Provide the [x, y] coordinate of the cell's center where the given text is located.  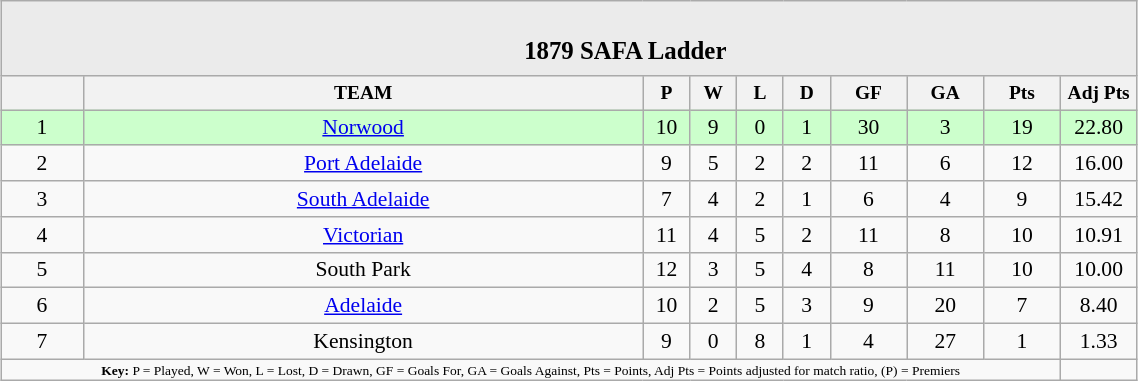
L [760, 94]
27 [946, 342]
P [666, 94]
GF [868, 94]
1.33 [1098, 342]
Pts [1022, 94]
Norwood [363, 128]
10.91 [1098, 235]
Kensington [363, 342]
15.42 [1098, 199]
19 [1022, 128]
16.00 [1098, 164]
20 [946, 306]
TEAM [363, 94]
Adj Pts [1098, 94]
30 [868, 128]
Adelaide [363, 306]
10.00 [1098, 270]
South Park [363, 270]
GA [946, 94]
W [714, 94]
22.80 [1098, 128]
South Adelaide [363, 199]
D [806, 94]
Port Adelaide [363, 164]
8.40 [1098, 306]
Victorian [363, 235]
